Scan for the cell matching the given text and deliver its (X, Y) coordinate at center. 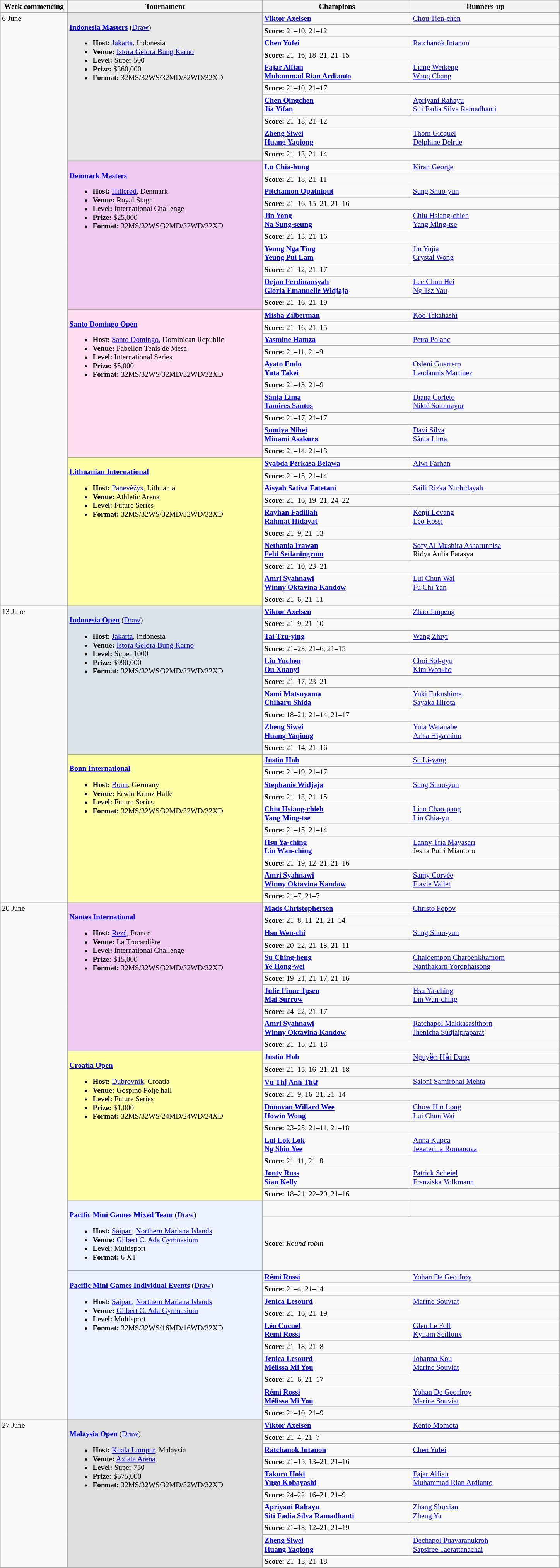
Score: 21–13, 21–16 (411, 237)
Liu Yuchen Ou Xuanyi (337, 665)
Zhang Shuxian Zheng Yu (485, 1512)
Score: 21–18, 21–8 (411, 1347)
Jin Yong Na Sung-seung (337, 220)
Saifi Rizka Nurhidayah (485, 488)
Score: 21–7, 21–7 (411, 896)
Chen Qingchen Jia Yifan (337, 105)
Score: 21–18, 21–15 (411, 797)
Score: 21–23, 21–6, 21–15 (411, 649)
Mads Christophersen (337, 909)
Score: 21–10, 23–21 (411, 566)
Score: 21–15, 13–21, 21–16 (411, 1462)
Score: 21–18, 12–21, 21–19 (411, 1528)
Tai Tzu-ying (337, 636)
Lanny Tria Mayasari Jesita Putri Miantoro (485, 847)
Rémi Rossi (337, 1277)
Week commencing (34, 7)
Rémi Rossi Mélissa Mi You (337, 1396)
Malaysia Open (Draw)Host: Kuala Lumpur, MalaysiaVenue: Axiata ArenaLevel: Super 750Prize: $675,000Format: 32MS/32WS/32MD/32WD/32XD (165, 1493)
Score: 21–15, 16–21, 21–18 (411, 1070)
Jenica Lesourd Mélissa Mi You (337, 1363)
Dejan Ferdinansyah Gloria Emanuelle Widjaja (337, 286)
Su Ching-heng Ye Hong-wei (337, 962)
Julie Finne-Ipsen Mai Surrow (337, 995)
Dechapol Puavaranukroh Sapsiree Taerattanachai (485, 1545)
Indonesia Open (Draw)Host: Jakarta, IndonesiaVenue: Istora Gelora Bung KarnoLevel: Super 1000Prize: $990,000Format: 32MS/32WS/32MD/32WD/32XD (165, 680)
Saloni Samirbhai Mehta (485, 1082)
Score: 21–13, 21–18 (411, 1561)
20 June (34, 1161)
Score: 21–6, 21–17 (411, 1380)
Chow Hin Long Lui Chun Wai (485, 1111)
Liao Chao-pang Lin Chia-yu (485, 813)
Nguyễn Hải Đang (485, 1057)
Score: 21–16, 15–21, 21–16 (411, 204)
Zhao Junpeng (485, 612)
Score: 21–16, 18–21, 21–15 (411, 55)
Lu Chia-hung (337, 167)
Score: 21–19, 21–17 (411, 772)
Yasmine Hamza (337, 340)
Score: 21–18, 21–12 (411, 122)
Lee Chun Hei Ng Tsz Yau (485, 286)
Score: 19–21, 21–17, 21–16 (411, 978)
Croatia OpenHost: Dubrovnik, CroatiaVenue: Gospino Polje hallLevel: Future SeriesPrize: $1,000Format: 32MS/32WS/24MD/24WD/24XD (165, 1126)
Lui Lok Lok Ng Shiu Yee (337, 1145)
Petra Polanc (485, 340)
Anna Kupca Jekaterina Romanova (485, 1145)
Score: 21–16, 21–15 (411, 328)
Score: 20–22, 21–18, 21–11 (411, 946)
Indonesia Masters (Draw)Host: Jakarta, IndonesiaVenue: Istora Gelora Bung KarnoLevel: Super 500Prize: $360,000Format: 32MS/32WS/32MD/32WD/32XD (165, 87)
Koo Takahashi (485, 315)
Score: 21–11, 21–8 (411, 1161)
Jin Yujia Crystal Wong (485, 253)
6 June (34, 309)
Stephanie Widjaja (337, 785)
Liang Weikeng Wang Chang (485, 72)
Nantes InternationalHost: Rezé, FranceVenue: La TrocardièreLevel: International ChallengePrize: $15,000Format: 32MS/32WS/32MD/32WD/32XD (165, 977)
Misha Zilberman (337, 315)
Score: 21–6, 21–11 (411, 600)
Denmark MastersHost: Hillerød, DenmarkVenue: Royal StageLevel: International ChallengePrize: $25,000Format: 32MS/32WS/32MD/32WD/32XD (165, 235)
Kiran George (485, 167)
Glen Le Foll Kyliam Scilloux (485, 1330)
Christo Popov (485, 909)
Patrick Scheiel Franziska Volkmann (485, 1178)
Kento Momota (485, 1425)
Marine Souviat (485, 1301)
Score: Round robin (411, 1243)
Score: 21–10, 21–9 (411, 1413)
Lui Chun Wai Fu Chi Yan (485, 583)
27 June (34, 1493)
Score: 21–15, 21–18 (411, 1045)
Yohan De Geoffroy Marine Souviat (485, 1396)
Sumiya Nihei Minami Asakura (337, 435)
Score: 21–10, 21–12 (411, 31)
Samy Corvée Flavie Vallet (485, 880)
Score: 24–22, 21–17 (411, 1012)
Yuki Fukushima Sayaka Hirota (485, 698)
Champions (337, 7)
Score: 21–13, 21–14 (411, 155)
Thom Gicquel Delphine Delrue (485, 138)
Alwi Farhan (485, 464)
Ratchapol Makkasasithorn Jhenicha Sudjaipraparat (485, 1028)
Score: 21–4, 21–14 (411, 1289)
Score: 21–17, 21–17 (411, 418)
Yohan De Geoffroy (485, 1277)
13 June (34, 754)
Lithuanian InternationalHost: Panevėžys, LithuaniaVenue: Athletic ArenaLevel: Future SeriesFormat: 32MS/32WS/32MD/32WD/32XD (165, 532)
Kenji Lovang Léo Rossi (485, 517)
Sofy Al Mushira Asharunnisa Ridya Aulia Fatasya (485, 550)
Score: 23–25, 21–11, 21–18 (411, 1128)
Davi Silva Sânia Lima (485, 435)
Vũ Thị Anh Thư (337, 1082)
Score: 21–14, 21–16 (411, 748)
Johanna Kou Marine Souviat (485, 1363)
Pitchamon Opatniput (337, 191)
Yeung Nga Ting Yeung Pui Lam (337, 253)
Score: 18–21, 21–14, 21–17 (411, 715)
Donovan Willard Wee Howin Wong (337, 1111)
Score: 21–9, 16–21, 21–14 (411, 1095)
Score: 21–12, 21–17 (411, 270)
Score: 21–9, 21–10 (411, 624)
Tournament (165, 7)
Score: 21–18, 21–11 (411, 179)
Choi Sol-gyu Kim Won-ho (485, 665)
Wang Zhiyi (485, 636)
Nethania Irawan Febi Setianingrum (337, 550)
Jenica Lesourd (337, 1301)
Jonty Russ Sian Kelly (337, 1178)
Su Li-yang (485, 760)
Score: 21–8, 11–21, 21–14 (411, 921)
Score: 21–13, 21–9 (411, 385)
Score: 21–4, 21–7 (411, 1438)
Syabda Perkasa Belawa (337, 464)
Score: 21–9, 21–13 (411, 534)
Takuro Hoki Yugo Kobayashi (337, 1478)
Nami Matsuyama Chiharu Shida (337, 698)
Pacific Mini Games Mixed Team (Draw)Host: Saipan, Northern Mariana IslandsVenue: Gilbert C. Ada GymnasiumLevel: MultisportFormat: 6 XT (165, 1236)
Diana Corleto Nikté Sotomayor (485, 401)
Score: 21–14, 21–13 (411, 451)
Runners-up (485, 7)
Score: 18–21, 22–20, 21–16 (411, 1194)
Score: 21–10, 21–17 (411, 88)
Score: 21–16, 19–21, 24–22 (411, 500)
Chou Tien-chen (485, 19)
Score: 24–22, 16–21, 21–9 (411, 1495)
Léo Cucuel Remi Rossi (337, 1330)
Sânia Lima Tamires Santos (337, 401)
Osleni Guerrero Leodannis Martinez (485, 369)
Bonn InternationalHost: Bonn, GermanyVenue: Erwin Kranz HalleLevel: Future SeriesFormat: 32MS/32WS/32MD/32WD/32XD (165, 828)
Hsu Wen-chi (337, 933)
Score: 21–11, 21–9 (411, 352)
Chaloempon Charoenkitamorn Nanthakarn Yordphaisong (485, 962)
Score: 21–19, 12–21, 21–16 (411, 863)
Rayhan Fadillah Rahmat Hidayat (337, 517)
Ayato Endo Yuta Takei (337, 369)
Yuta Watanabe Arisa Higashino (485, 731)
Aisyah Sativa Fatetani (337, 488)
Score: 21–17, 23–21 (411, 682)
